Provide the (x, y) coordinate of the cell's center where the given text is located.  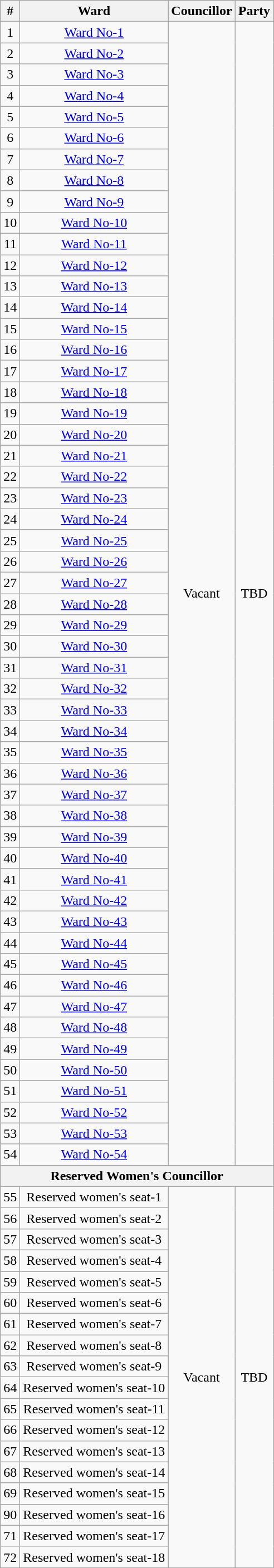
Reserved women's seat-14 (94, 1472)
Reserved women's seat-13 (94, 1451)
Ward No-12 (94, 265)
14 (10, 308)
Reserved women's seat-17 (94, 1536)
Ward No-28 (94, 604)
Reserved women's seat-6 (94, 1303)
57 (10, 1239)
Ward No-37 (94, 795)
63 (10, 1367)
Reserved women's seat-2 (94, 1218)
61 (10, 1324)
Ward No-18 (94, 392)
13 (10, 287)
19 (10, 413)
Ward No-40 (94, 858)
49 (10, 1049)
6 (10, 138)
# (10, 11)
Ward No-13 (94, 287)
Ward No-19 (94, 413)
Ward No-43 (94, 921)
Ward No-34 (94, 731)
11 (10, 244)
2 (10, 53)
40 (10, 858)
Ward No-15 (94, 329)
1 (10, 32)
5 (10, 117)
Ward No-33 (94, 710)
Ward No-51 (94, 1091)
56 (10, 1218)
Ward No-8 (94, 180)
4 (10, 96)
Ward No-44 (94, 943)
Ward No-32 (94, 689)
Ward No-29 (94, 625)
Ward No-52 (94, 1112)
Ward No-24 (94, 519)
25 (10, 540)
58 (10, 1260)
17 (10, 371)
66 (10, 1430)
Reserved women's seat-10 (94, 1388)
44 (10, 943)
Ward No-53 (94, 1133)
55 (10, 1197)
Ward No-49 (94, 1049)
23 (10, 498)
Ward No-39 (94, 837)
72 (10, 1557)
Ward No-5 (94, 117)
Ward No-30 (94, 647)
69 (10, 1493)
24 (10, 519)
59 (10, 1281)
Reserved women's seat-7 (94, 1324)
Ward No-1 (94, 32)
52 (10, 1112)
90 (10, 1515)
Ward No-22 (94, 477)
12 (10, 265)
15 (10, 329)
27 (10, 583)
34 (10, 731)
20 (10, 435)
60 (10, 1303)
Ward No-35 (94, 752)
48 (10, 1028)
Reserved women's seat-9 (94, 1367)
65 (10, 1409)
Ward No-6 (94, 138)
32 (10, 689)
Ward No-4 (94, 96)
47 (10, 1007)
Reserved women's seat-5 (94, 1281)
45 (10, 964)
Ward No-38 (94, 816)
Ward No-42 (94, 900)
29 (10, 625)
51 (10, 1091)
Ward No-54 (94, 1155)
36 (10, 773)
62 (10, 1345)
7 (10, 159)
16 (10, 350)
21 (10, 456)
Ward No-31 (94, 668)
Ward No-14 (94, 308)
9 (10, 201)
26 (10, 561)
30 (10, 647)
Ward No-16 (94, 350)
Ward No-45 (94, 964)
Ward No-26 (94, 561)
35 (10, 752)
42 (10, 900)
71 (10, 1536)
68 (10, 1472)
38 (10, 816)
Ward No-3 (94, 75)
3 (10, 75)
43 (10, 921)
Ward No-46 (94, 985)
18 (10, 392)
Ward No-9 (94, 201)
Ward No-2 (94, 53)
31 (10, 668)
Party (254, 11)
Reserved women's seat-4 (94, 1260)
Ward No-25 (94, 540)
Ward No-17 (94, 371)
Ward No-27 (94, 583)
37 (10, 795)
Reserved women's seat-8 (94, 1345)
Ward No-10 (94, 223)
Reserved women's seat-1 (94, 1197)
Ward No-23 (94, 498)
Ward No-48 (94, 1028)
Ward (94, 11)
46 (10, 985)
Reserved women's seat-11 (94, 1409)
Reserved Women's Councillor (137, 1176)
Ward No-41 (94, 879)
10 (10, 223)
50 (10, 1070)
Ward No-20 (94, 435)
8 (10, 180)
Councillor (202, 11)
54 (10, 1155)
Ward No-47 (94, 1007)
Ward No-7 (94, 159)
67 (10, 1451)
Reserved women's seat-12 (94, 1430)
28 (10, 604)
33 (10, 710)
Ward No-21 (94, 456)
Reserved women's seat-18 (94, 1557)
Ward No-11 (94, 244)
22 (10, 477)
Ward No-50 (94, 1070)
64 (10, 1388)
Reserved women's seat-16 (94, 1515)
Reserved women's seat-3 (94, 1239)
Ward No-36 (94, 773)
39 (10, 837)
41 (10, 879)
Reserved women's seat-15 (94, 1493)
53 (10, 1133)
